For the text-containing cell, return its midpoint in (x, y) coordinate format. 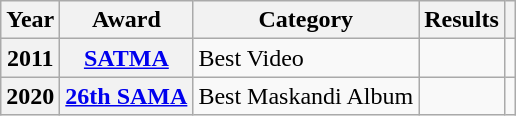
Award (126, 20)
SATMA (126, 58)
Best Maskandi Album (306, 96)
Results (462, 20)
2020 (30, 96)
Category (306, 20)
2011 (30, 58)
Year (30, 20)
Best Video (306, 58)
26th SAMA (126, 96)
